Output the (x, y) coordinate of the center of the cell containing the given text.  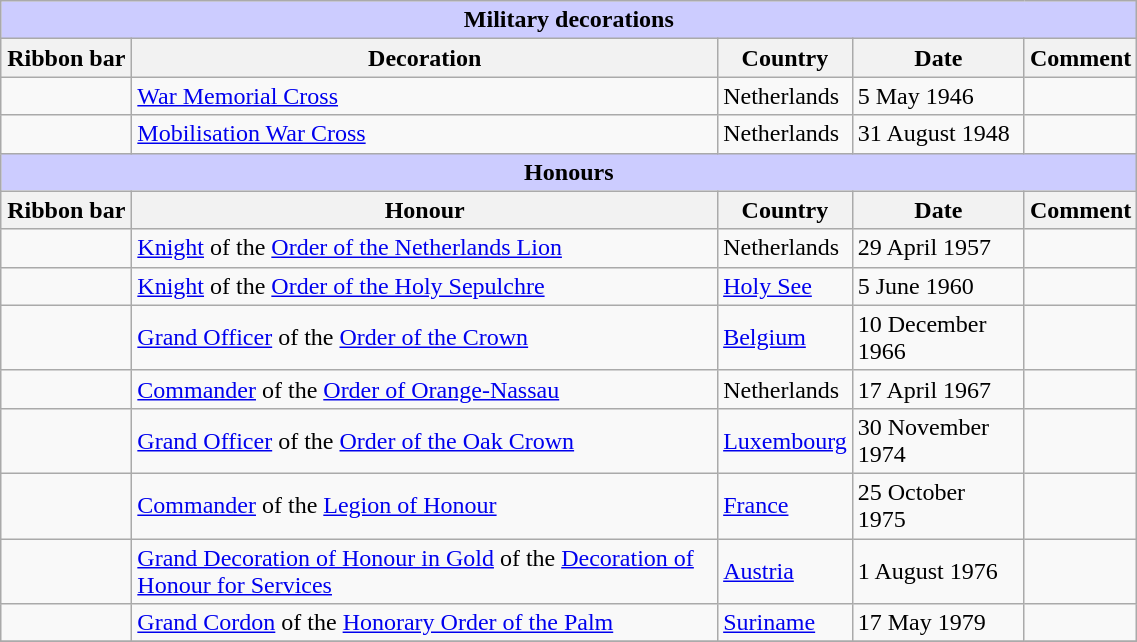
Luxembourg (786, 440)
Austria (786, 570)
Honour (425, 210)
Commander of the Order of Orange-Nassau (425, 389)
Grand Officer of the Order of the Crown (425, 338)
1 August 1976 (938, 570)
5 June 1960 (938, 286)
30 November 1974 (938, 440)
Holy See (786, 286)
Honours (569, 172)
Knight of the Order of the Holy Sepulchre (425, 286)
Belgium (786, 338)
Grand Officer of the Order of the Oak Crown (425, 440)
17 April 1967 (938, 389)
Knight of the Order of the Netherlands Lion (425, 248)
5 May 1946 (938, 96)
Military decorations (569, 20)
Grand Cordon of the Honorary Order of the Palm (425, 623)
Suriname (786, 623)
War Memorial Cross (425, 96)
31 August 1948 (938, 134)
Commander of the Legion of Honour (425, 506)
10 December 1966 (938, 338)
17 May 1979 (938, 623)
Mobilisation War Cross (425, 134)
25 October 1975 (938, 506)
France (786, 506)
29 April 1957 (938, 248)
Grand Decoration of Honour in Gold of the Decoration of Honour for Services (425, 570)
Decoration (425, 58)
